Scan for the cell matching the given text and deliver its [X, Y] coordinate at center. 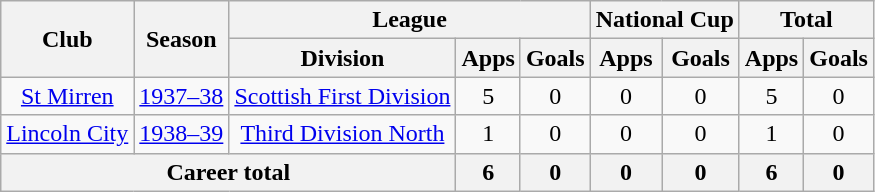
Season [182, 39]
Lincoln City [68, 134]
Club [68, 39]
Third Division North [342, 134]
1937–38 [182, 96]
League [410, 20]
Division [342, 58]
National Cup [664, 20]
1938–39 [182, 134]
Total [806, 20]
Scottish First Division [342, 96]
Career total [228, 172]
St Mirren [68, 96]
